For the text-containing cell, return its midpoint in [X, Y] coordinate format. 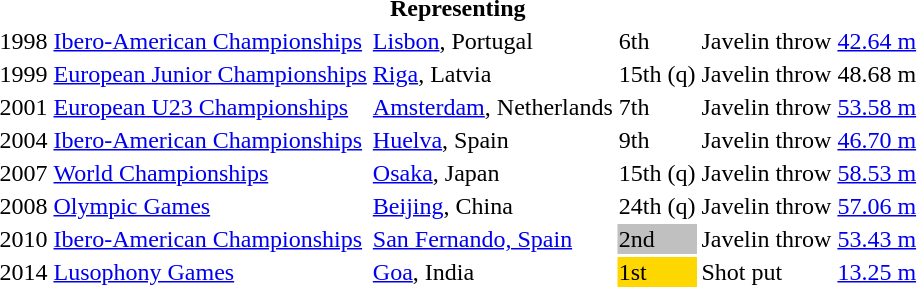
San Fernando, Spain [492, 239]
Riga, Latvia [492, 74]
Goa, India [492, 272]
2nd [657, 239]
World Championships [210, 173]
European U23 Championships [210, 107]
9th [657, 140]
Lusophony Games [210, 272]
Amsterdam, Netherlands [492, 107]
1st [657, 272]
Shot put [766, 272]
Osaka, Japan [492, 173]
Olympic Games [210, 206]
7th [657, 107]
Huelva, Spain [492, 140]
Lisbon, Portugal [492, 41]
European Junior Championships [210, 74]
6th [657, 41]
24th (q) [657, 206]
Beijing, China [492, 206]
